Locate the cell with the specified text and output its (x, y) center coordinate. 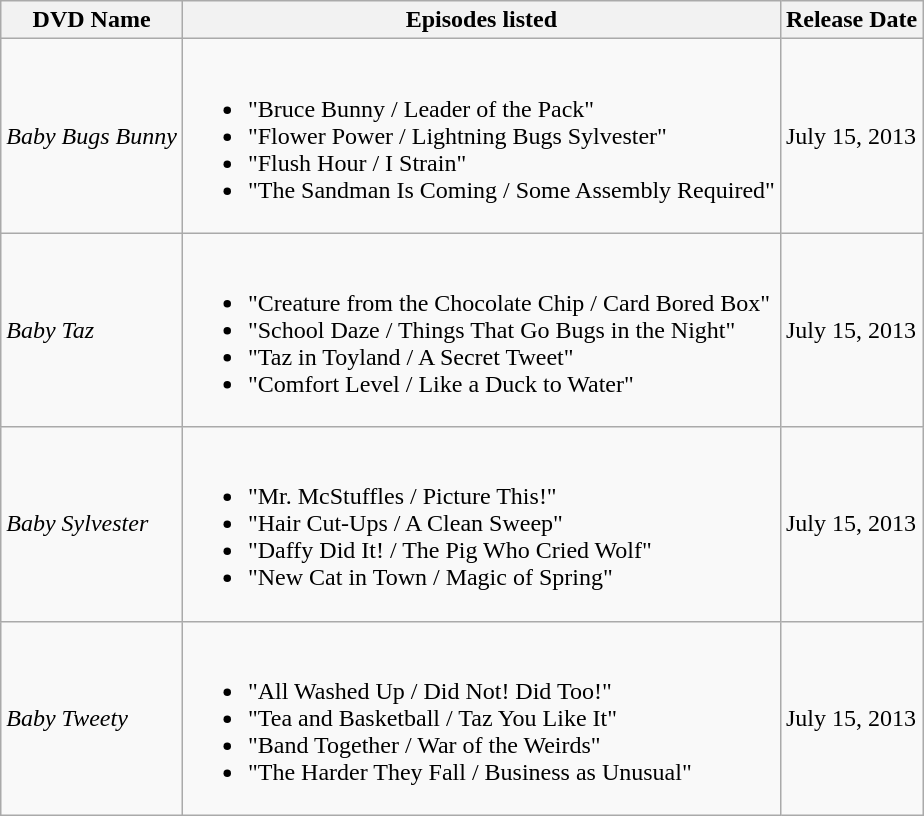
Baby Bugs Bunny (92, 136)
Episodes listed (481, 20)
Baby Sylvester (92, 524)
"Mr. McStuffles / Picture This!""Hair Cut-Ups / A Clean Sweep""Daffy Did It! / The Pig Who Cried Wolf""New Cat in Town / Magic of Spring" (481, 524)
Baby Taz (92, 330)
Baby Tweety (92, 718)
"Bruce Bunny / Leader of the Pack""Flower Power / Lightning Bugs Sylvester""Flush Hour / I Strain""The Sandman Is Coming / Some Assembly Required" (481, 136)
Release Date (851, 20)
DVD Name (92, 20)
